Identify which cell holds the provided text, then report its (X, Y) central coordinate. 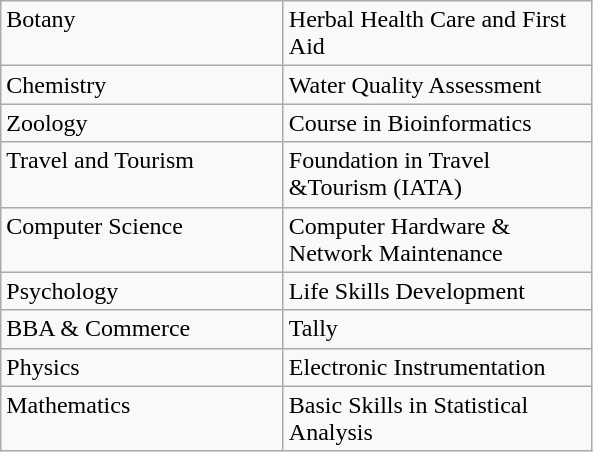
BBA & Commerce (142, 329)
Water Quality Assessment (437, 85)
Botany (142, 34)
Computer Hardware & Network Maintenance (437, 240)
Life Skills Development (437, 291)
Foundation in Travel &Tourism (IATA) (437, 174)
Electronic Instrumentation (437, 367)
Course in Bioinformatics (437, 123)
Psychology (142, 291)
Travel and Tourism (142, 174)
Mathematics (142, 418)
Zoology (142, 123)
Basic Skills in Statistical Analysis (437, 418)
Tally (437, 329)
Herbal Health Care and First Aid (437, 34)
Chemistry (142, 85)
Computer Science (142, 240)
Physics (142, 367)
